Return [X, Y] of the center of cell containing provided text 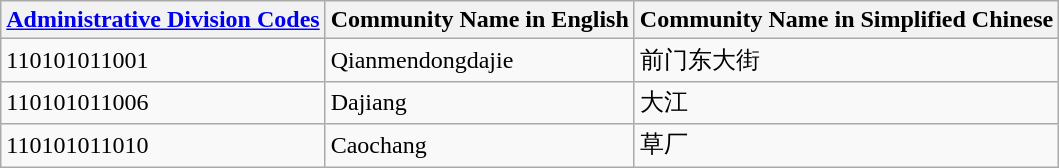
Administrative Division Codes [163, 20]
Dajiang [480, 102]
草厂 [846, 146]
110101011006 [163, 102]
大江 [846, 102]
Caochang [480, 146]
Community Name in Simplified Chinese [846, 20]
110101011001 [163, 60]
110101011010 [163, 146]
Qianmendongdajie [480, 60]
Community Name in English [480, 20]
前门东大街 [846, 60]
